Output the (x, y) coordinate of the center of the cell containing the given text.  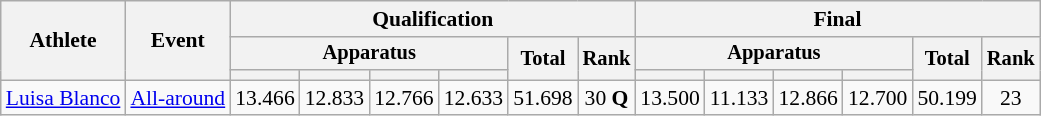
12.833 (334, 98)
All-around (178, 98)
50.199 (946, 98)
Athlete (64, 40)
13.466 (264, 98)
11.133 (740, 98)
12.633 (474, 98)
Luisa Blanco (64, 98)
23 (1011, 98)
12.866 (808, 98)
Qualification (432, 19)
Event (178, 40)
51.698 (542, 98)
12.700 (878, 98)
12.766 (404, 98)
13.500 (670, 98)
Final (837, 19)
30 Q (607, 98)
